Find where the given text appears and provide that cell's center as (X, Y) coordinate. 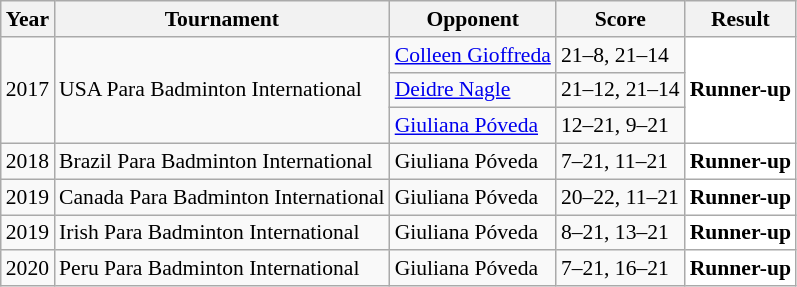
20–22, 11–21 (620, 197)
Result (740, 19)
21–8, 21–14 (620, 55)
Year (28, 19)
7–21, 11–21 (620, 162)
Score (620, 19)
2018 (28, 162)
8–21, 13–21 (620, 233)
Brazil Para Badminton International (222, 162)
Canada Para Badminton International (222, 197)
USA Para Badminton International (222, 90)
2020 (28, 269)
Irish Para Badminton International (222, 233)
Colleen Gioffreda (473, 55)
Opponent (473, 19)
2017 (28, 90)
Tournament (222, 19)
21–12, 21–14 (620, 90)
Deidre Nagle (473, 90)
Peru Para Badminton International (222, 269)
7–21, 16–21 (620, 269)
12–21, 9–21 (620, 126)
